Detect which cell encompasses the target text, then output its [X, Y] center coordinate. 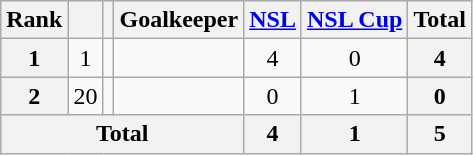
Rank [34, 20]
Goalkeeper [179, 20]
2 [34, 96]
NSL Cup [354, 20]
5 [440, 134]
NSL [273, 20]
20 [86, 96]
